Extract the [X, Y] coordinate from the center of the cell holding the provided text.  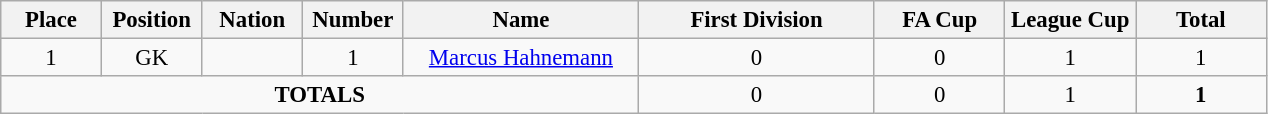
Marcus Hahnemann [521, 58]
Position [152, 20]
Name [521, 20]
First Division [757, 20]
TOTALS [320, 95]
GK [152, 58]
FA Cup [940, 20]
Place [52, 20]
Number [354, 20]
Nation [252, 20]
Total [1202, 20]
League Cup [1070, 20]
